Scan for the cell matching the given text and deliver its [X, Y] coordinate at center. 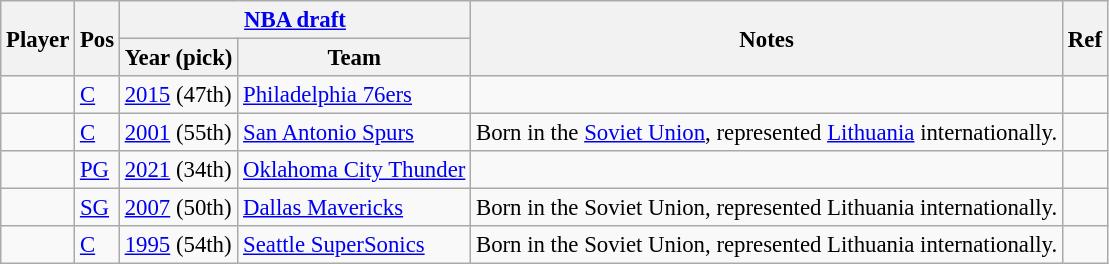
SG [98, 208]
Player [38, 38]
2001 (55th) [178, 133]
Team [354, 58]
Philadelphia 76ers [354, 95]
Year (pick) [178, 58]
Ref [1086, 38]
2007 (50th) [178, 208]
1995 (54th) [178, 245]
Oklahoma City Thunder [354, 170]
Seattle SuperSonics [354, 245]
Pos [98, 38]
Dallas Mavericks [354, 208]
San Antonio Spurs [354, 133]
NBA draft [294, 20]
2015 (47th) [178, 95]
Notes [767, 38]
2021 (34th) [178, 170]
PG [98, 170]
